Identify which cell holds the provided text, then report its [X, Y] central coordinate. 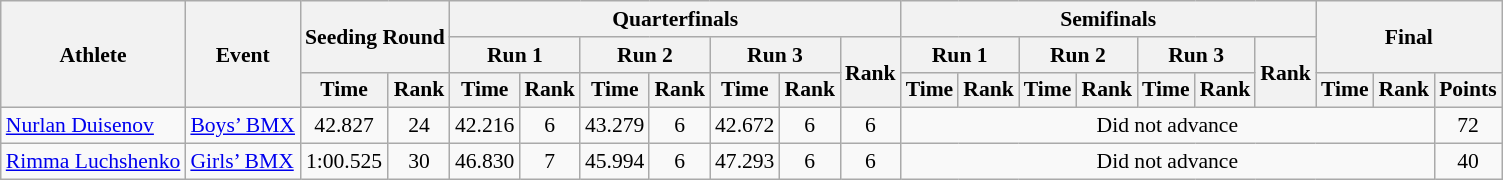
47.293 [744, 162]
Boys’ BMX [242, 126]
Event [242, 54]
Rimma Luchshenko [94, 162]
72 [1468, 126]
42.216 [484, 126]
Seeding Round [375, 36]
Points [1468, 90]
7 [550, 162]
43.279 [614, 126]
40 [1468, 162]
30 [419, 162]
24 [419, 126]
42.672 [744, 126]
42.827 [344, 126]
Girls’ BMX [242, 162]
1:00.525 [344, 162]
Athlete [94, 54]
Final [1409, 36]
Quarterfinals [676, 19]
45.994 [614, 162]
Nurlan Duisenov [94, 126]
46.830 [484, 162]
Semifinals [1108, 19]
